Provide the [X, Y] coordinate of the cell's center where the given text is located.  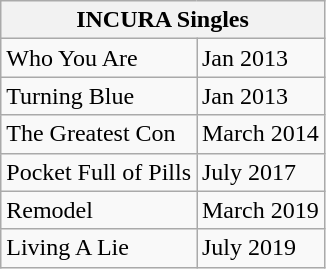
March 2019 [260, 210]
The Greatest Con [99, 134]
INCURA Singles [162, 20]
Remodel [99, 210]
July 2017 [260, 172]
Turning Blue [99, 96]
Pocket Full of Pills [99, 172]
Living A Lie [99, 248]
Who You Are [99, 58]
March 2014 [260, 134]
July 2019 [260, 248]
